For the text-containing cell, return its midpoint in [X, Y] coordinate format. 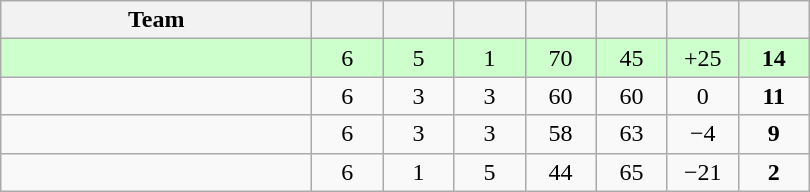
44 [560, 172]
65 [632, 172]
−4 [702, 134]
Team [156, 20]
58 [560, 134]
+25 [702, 58]
2 [774, 172]
45 [632, 58]
−21 [702, 172]
0 [702, 96]
70 [560, 58]
11 [774, 96]
9 [774, 134]
14 [774, 58]
63 [632, 134]
